Detect which cell encompasses the target text, then output its [X, Y] center coordinate. 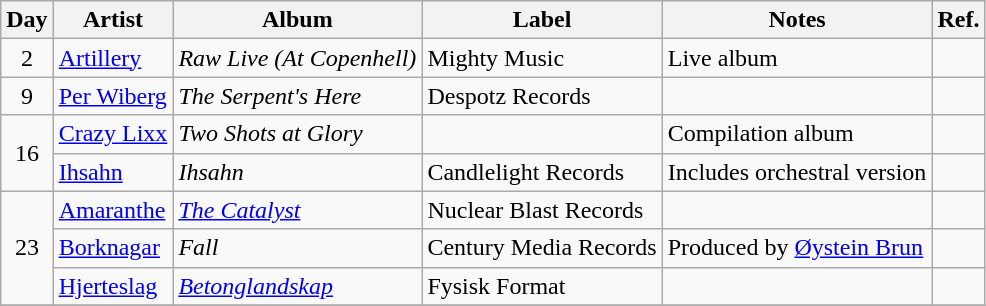
23 [27, 248]
Amaranthe [113, 210]
Album [298, 20]
The Catalyst [298, 210]
Hjerteslag [113, 286]
Label [542, 20]
Per Wiberg [113, 96]
Two Shots at Glory [298, 134]
Artist [113, 20]
Mighty Music [542, 58]
Fysisk Format [542, 286]
Day [27, 20]
2 [27, 58]
Century Media Records [542, 248]
Produced by Øystein Brun [797, 248]
Fall [298, 248]
Artillery [113, 58]
Nuclear Blast Records [542, 210]
Betonglandskap [298, 286]
Includes orchestral version [797, 172]
Borknagar [113, 248]
Ref. [958, 20]
16 [27, 153]
Compilation album [797, 134]
The Serpent's Here [298, 96]
Notes [797, 20]
Crazy Lixx [113, 134]
Candlelight Records [542, 172]
Despotz Records [542, 96]
Raw Live (At Copenhell) [298, 58]
9 [27, 96]
Live album [797, 58]
